Capture the cell that displays the provided text and extract its (X, Y) central coordinate. 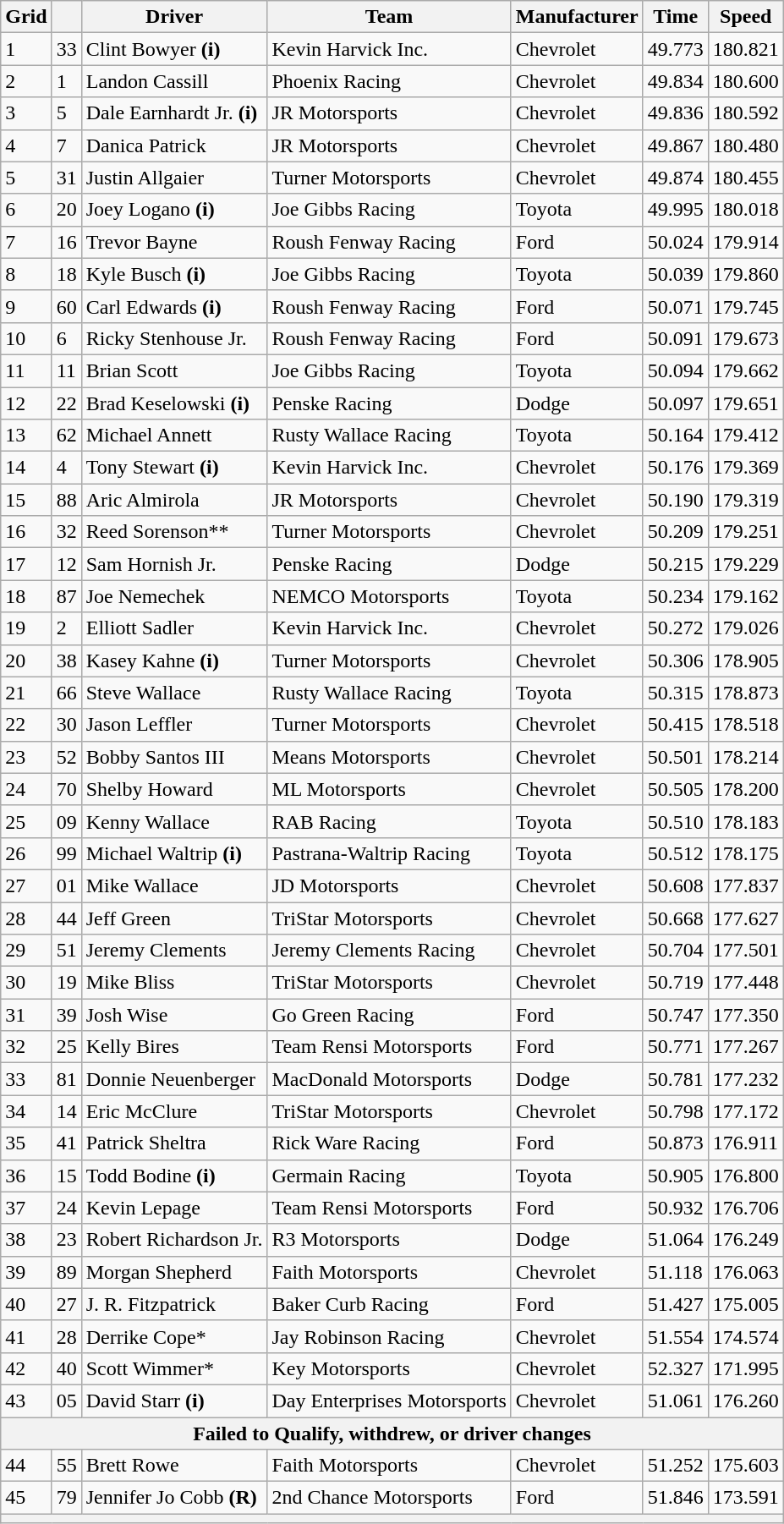
Brad Keselowski (i) (174, 403)
Robert Richardson Jr. (174, 1240)
Time (675, 17)
Elliott Sadler (174, 628)
Brian Scott (174, 370)
Kenny Wallace (174, 821)
Danica Patrick (174, 145)
35 (26, 1143)
Phoenix Racing (389, 81)
51.427 (675, 1304)
50.094 (675, 370)
RAB Racing (389, 821)
Driver (174, 17)
JD Motorsports (389, 885)
52 (66, 757)
51.061 (675, 1401)
17 (26, 564)
Means Motorsports (389, 757)
50.097 (675, 403)
50.512 (675, 853)
179.369 (746, 468)
Jeremy Clements (174, 951)
50.234 (675, 596)
Joey Logano (i) (174, 210)
51.846 (675, 1498)
Patrick Sheltra (174, 1143)
51.118 (675, 1272)
Morgan Shepherd (174, 1272)
55 (66, 1466)
Todd Bodine (i) (174, 1176)
Grid (26, 17)
49.995 (675, 210)
50.501 (675, 757)
Bobby Santos III (174, 757)
50.071 (675, 306)
49.836 (675, 113)
David Starr (i) (174, 1401)
50.704 (675, 951)
176.911 (746, 1143)
179.026 (746, 628)
34 (26, 1111)
Germain Racing (389, 1176)
50.039 (675, 274)
Landon Cassill (174, 81)
2nd Chance Motorsports (389, 1498)
177.350 (746, 1015)
Michael Annett (174, 436)
9 (26, 306)
49.834 (675, 81)
Steve Wallace (174, 693)
177.267 (746, 1047)
29 (26, 951)
Pastrana-Waltrip Racing (389, 853)
179.914 (746, 242)
179.745 (746, 306)
177.837 (746, 885)
176.063 (746, 1272)
Shelby Howard (174, 789)
51.554 (675, 1336)
Jay Robinson Racing (389, 1336)
180.018 (746, 210)
50.932 (675, 1208)
Baker Curb Racing (389, 1304)
50.215 (675, 564)
50.091 (675, 338)
Clint Bowyer (i) (174, 49)
ML Motorsports (389, 789)
177.448 (746, 983)
178.905 (746, 661)
Mike Wallace (174, 885)
180.455 (746, 178)
66 (66, 693)
81 (66, 1079)
01 (66, 885)
177.232 (746, 1079)
Tony Stewart (i) (174, 468)
J. R. Fitzpatrick (174, 1304)
Justin Allgaier (174, 178)
175.005 (746, 1304)
Joe Nemechek (174, 596)
51.064 (675, 1240)
Derrike Cope* (174, 1336)
Failed to Qualify, withdrew, or driver changes (392, 1434)
Key Motorsports (389, 1368)
Rick Ware Racing (389, 1143)
171.995 (746, 1368)
13 (26, 436)
62 (66, 436)
09 (66, 821)
Kevin Lepage (174, 1208)
50.510 (675, 821)
26 (26, 853)
50.781 (675, 1079)
178.873 (746, 693)
Team (389, 17)
Reed Sorenson** (174, 532)
179.860 (746, 274)
Scott Wimmer* (174, 1368)
179.662 (746, 370)
Day Enterprises Motorsports (389, 1401)
87 (66, 596)
180.480 (746, 145)
176.706 (746, 1208)
50.024 (675, 242)
49.867 (675, 145)
Dale Earnhardt Jr. (i) (174, 113)
180.592 (746, 113)
179.251 (746, 532)
50.608 (675, 885)
Aric Almirola (174, 500)
Kelly Bires (174, 1047)
51.252 (675, 1466)
50.415 (675, 725)
Jeremy Clements Racing (389, 951)
178.175 (746, 853)
Jason Leffler (174, 725)
178.214 (746, 757)
179.412 (746, 436)
177.627 (746, 918)
NEMCO Motorsports (389, 596)
99 (66, 853)
51 (66, 951)
50.164 (675, 436)
173.591 (746, 1498)
177.501 (746, 951)
70 (66, 789)
176.260 (746, 1401)
05 (66, 1401)
50.505 (675, 789)
Carl Edwards (i) (174, 306)
Kyle Busch (i) (174, 274)
36 (26, 1176)
180.821 (746, 49)
Kasey Kahne (i) (174, 661)
180.600 (746, 81)
176.800 (746, 1176)
50.176 (675, 468)
Mike Bliss (174, 983)
60 (66, 306)
Trevor Bayne (174, 242)
50.905 (675, 1176)
21 (26, 693)
176.249 (746, 1240)
R3 Motorsports (389, 1240)
179.162 (746, 596)
178.183 (746, 821)
174.574 (746, 1336)
3 (26, 113)
179.673 (746, 338)
50.873 (675, 1143)
179.229 (746, 564)
175.603 (746, 1466)
Josh Wise (174, 1015)
Ricky Stenhouse Jr. (174, 338)
49.773 (675, 49)
Jeff Green (174, 918)
37 (26, 1208)
Jennifer Jo Cobb (R) (174, 1498)
Go Green Racing (389, 1015)
79 (66, 1498)
Manufacturer (577, 17)
52.327 (675, 1368)
10 (26, 338)
50.719 (675, 983)
179.651 (746, 403)
8 (26, 274)
Donnie Neuenberger (174, 1079)
42 (26, 1368)
50.272 (675, 628)
Michael Waltrip (i) (174, 853)
45 (26, 1498)
Brett Rowe (174, 1466)
88 (66, 500)
50.315 (675, 693)
50.747 (675, 1015)
Speed (746, 17)
Sam Hornish Jr. (174, 564)
49.874 (675, 178)
50.190 (675, 500)
50.306 (675, 661)
MacDonald Motorsports (389, 1079)
89 (66, 1272)
Eric McClure (174, 1111)
179.319 (746, 500)
50.668 (675, 918)
50.798 (675, 1111)
43 (26, 1401)
50.209 (675, 532)
50.771 (675, 1047)
178.518 (746, 725)
178.200 (746, 789)
177.172 (746, 1111)
